Scan for the cell matching the given text and deliver its (x, y) coordinate at center. 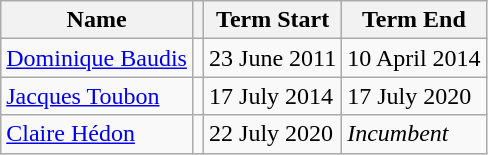
23 June 2011 (273, 58)
Claire Hédon (97, 134)
Term End (414, 20)
10 April 2014 (414, 58)
Jacques Toubon (97, 96)
Term Start (273, 20)
Incumbent (414, 134)
Name (97, 20)
22 July 2020 (273, 134)
Dominique Baudis (97, 58)
17 July 2014 (273, 96)
17 July 2020 (414, 96)
